Find where the given text appears and provide that cell's center as [x, y] coordinate. 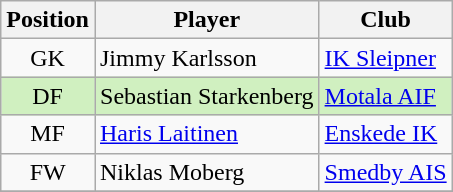
FW [48, 172]
Enskede IK [386, 134]
Sebastian Starkenberg [206, 96]
Smedby AIS [386, 172]
GK [48, 58]
Jimmy Karlsson [206, 58]
Club [386, 20]
Niklas Moberg [206, 172]
DF [48, 96]
Motala AIF [386, 96]
Position [48, 20]
IK Sleipner [386, 58]
MF [48, 134]
Haris Laitinen [206, 134]
Player [206, 20]
